From the cell containing the given text, extract its center point as (X, Y) coordinate. 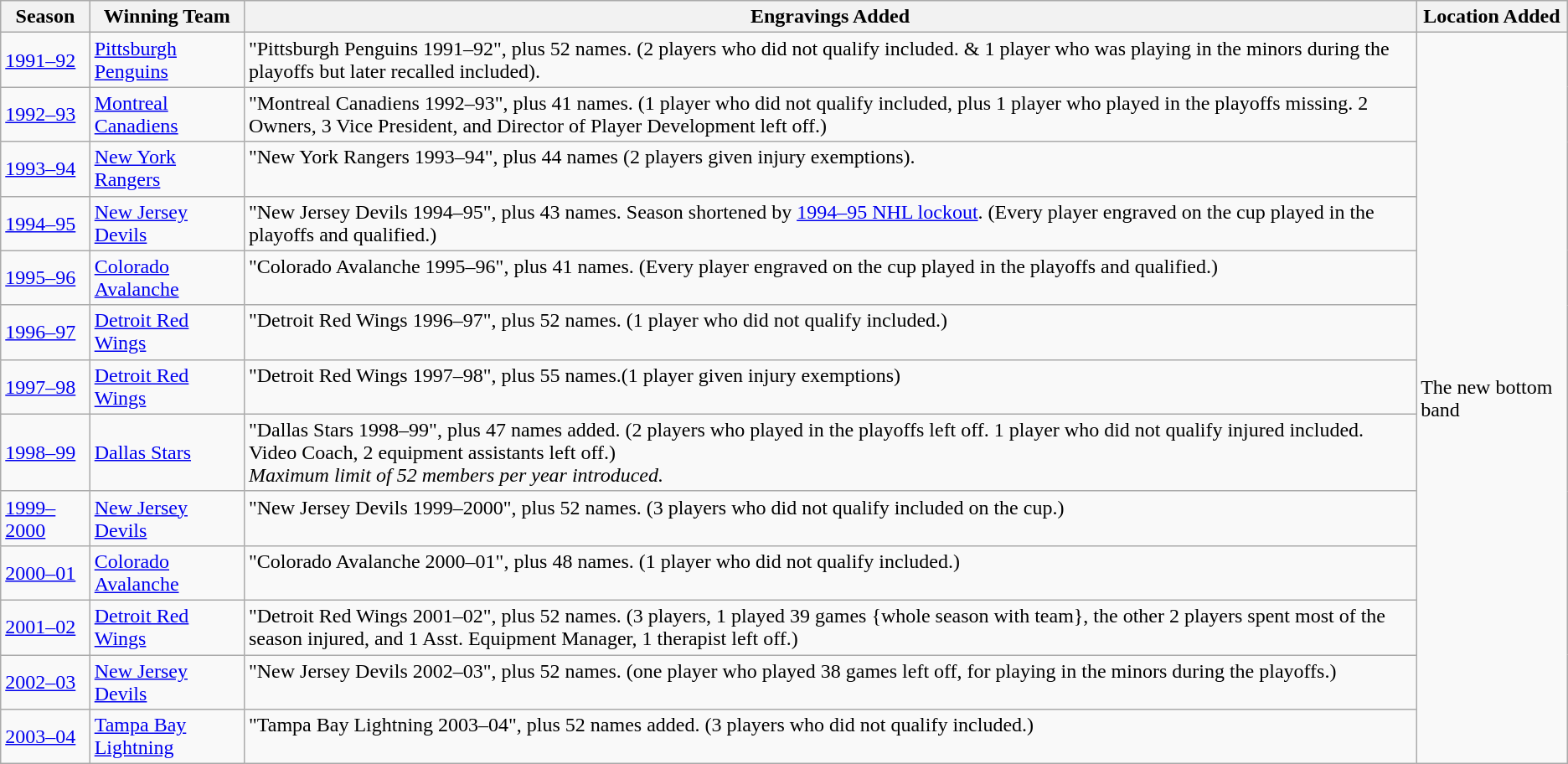
The new bottom band (1493, 399)
"Colorado Avalanche 1995–96", plus 41 names. (Every player engraved on the cup played in the playoffs and qualified.) (829, 278)
Winning Team (167, 17)
Pittsburgh Penguins (167, 60)
2002–03 (45, 682)
"Tampa Bay Lightning 2003–04", plus 52 names added. (3 players who did not qualify included.) (829, 737)
"New Jersey Devils 2002–03", plus 52 names. (one player who played 38 games left off, for playing in the minors during the playoffs.) (829, 682)
Season (45, 17)
1997–98 (45, 387)
1999–2000 (45, 518)
2000–01 (45, 573)
1991–92 (45, 60)
"New York Rangers 1993–94", plus 44 names (2 players given injury exemptions). (829, 169)
Location Added (1493, 17)
1994–95 (45, 223)
New York Rangers (167, 169)
Engravings Added (829, 17)
"New Jersey Devils 1999–2000", plus 52 names. (3 players who did not qualify included on the cup.) (829, 518)
1996–97 (45, 332)
2001–02 (45, 627)
1998–99 (45, 452)
"Colorado Avalanche 2000–01", plus 48 names. (1 player who did not qualify included.) (829, 573)
Tampa Bay Lightning (167, 737)
"Detroit Red Wings 1997–98", plus 55 names.(1 player given injury exemptions) (829, 387)
1993–94 (45, 169)
Dallas Stars (167, 452)
1995–96 (45, 278)
1992–93 (45, 114)
Montreal Canadiens (167, 114)
"Detroit Red Wings 1996–97", plus 52 names. (1 player who did not qualify included.) (829, 332)
2003–04 (45, 737)
